Return [X, Y] of the center of cell containing provided text 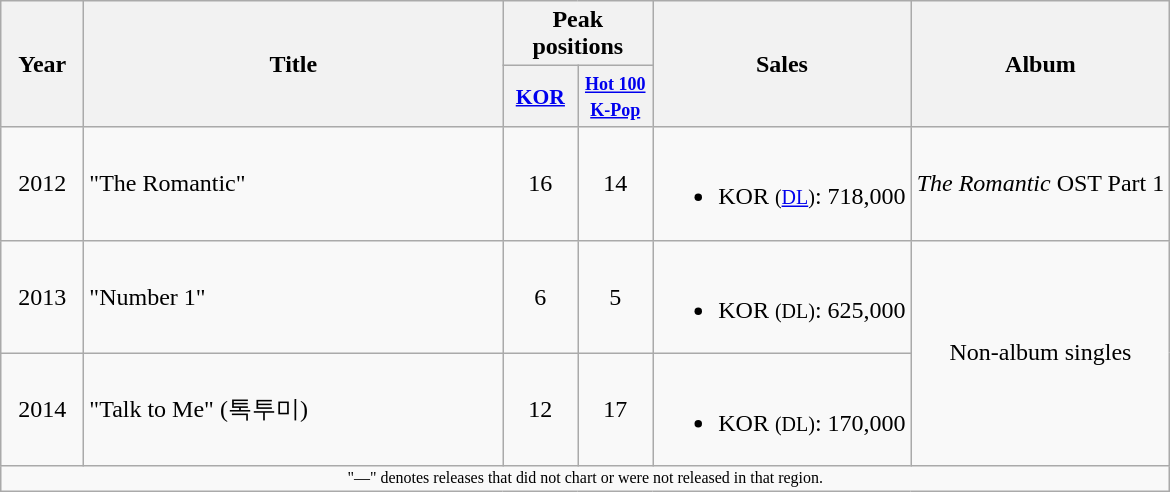
6 [540, 296]
KOR (DL): 170,000 [782, 410]
KOR (DL): 718,000 [782, 184]
"Talk to Me" (톡투미) [294, 410]
KOR [540, 96]
"—" denotes releases that did not chart or were not released in that region. [586, 478]
2012 [42, 184]
Non-album singles [1040, 353]
14 [616, 184]
KOR (DL): 625,000 [782, 296]
17 [616, 410]
Album [1040, 64]
Year [42, 64]
2014 [42, 410]
5 [616, 296]
Title [294, 64]
2013 [42, 296]
Hot 100K-Pop [616, 96]
12 [540, 410]
The Romantic OST Part 1 [1040, 184]
16 [540, 184]
Peak positions [578, 34]
"Number 1" [294, 296]
"The Romantic" [294, 184]
Sales [782, 64]
